From the cell containing the given text, extract its center point as [X, Y] coordinate. 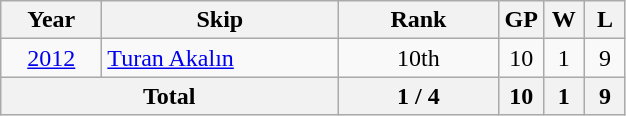
W [564, 20]
L [604, 20]
Turan Akalın [220, 58]
Rank [418, 20]
Year [52, 20]
Total [170, 96]
1 / 4 [418, 96]
GP [521, 20]
Skip [220, 20]
2012 [52, 58]
10th [418, 58]
